Output the (X, Y) coordinate of the center of the cell containing the given text.  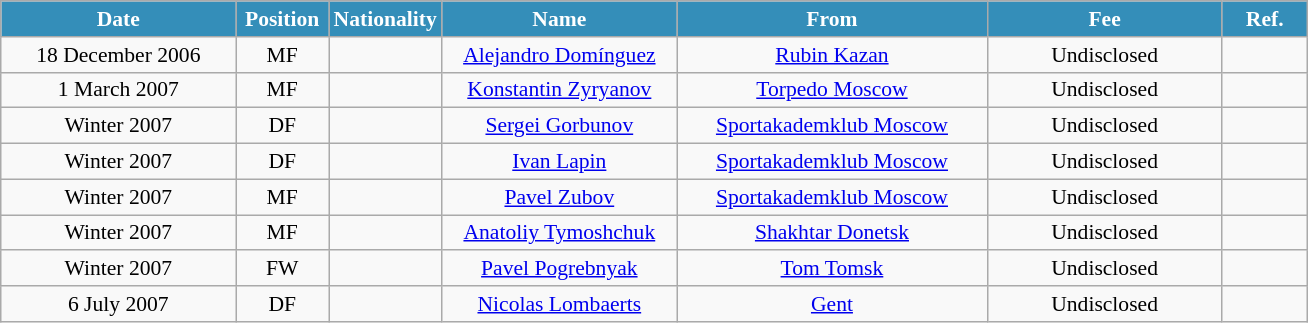
Shakhtar Donetsk (832, 233)
Nationality (384, 19)
FW (282, 269)
Rubin Kazan (832, 55)
Tom Tomsk (832, 269)
Name (560, 19)
Nicolas Lombaerts (560, 304)
Alejandro Domínguez (560, 55)
Gent (832, 304)
18 December 2006 (118, 55)
1 March 2007 (118, 90)
Pavel Pogrebnyak (560, 269)
Sergei Gorbunov (560, 126)
Konstantin Zyryanov (560, 90)
From (832, 19)
Torpedo Moscow (832, 90)
Ref. (1264, 19)
Position (282, 19)
Anatoliy Tymoshchuk (560, 233)
Date (118, 19)
Fee (1104, 19)
Ivan Lapin (560, 162)
6 July 2007 (118, 304)
Pavel Zubov (560, 197)
